Return the [x, y] coordinate for the center point of the cell that contains the specified text.  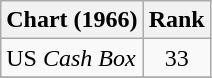
33 [176, 58]
Chart (1966) [72, 20]
Rank [176, 20]
US Cash Box [72, 58]
